Detect which cell encompasses the target text, then output its [X, Y] center coordinate. 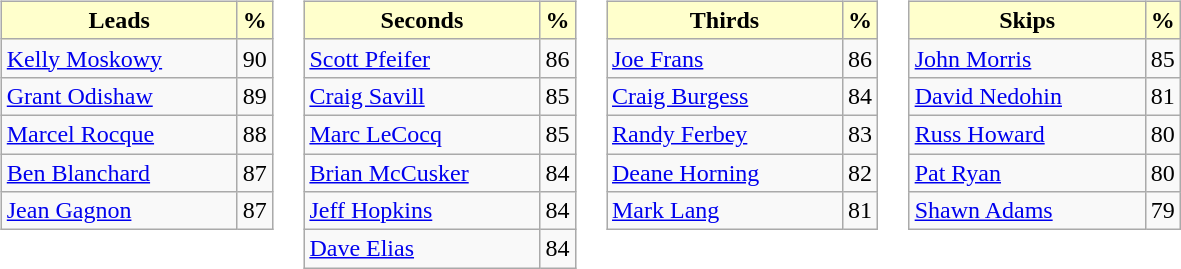
Joe Frans [724, 58]
Deane Horning [724, 173]
Randy Ferbey [724, 134]
Marcel Rocque [119, 134]
Brian McCusker [422, 173]
Dave Elias [422, 249]
Russ Howard [1027, 134]
Craig Savill [422, 96]
Seconds [422, 20]
79 [1162, 211]
Craig Burgess [724, 96]
Jeff Hopkins [422, 211]
83 [860, 134]
Pat Ryan [1027, 173]
Grant Odishaw [119, 96]
John Morris [1027, 58]
Marc LeCocq [422, 134]
Mark Lang [724, 211]
90 [254, 58]
Kelly Moskowy [119, 58]
Scott Pfeifer [422, 58]
Skips [1027, 20]
Leads [119, 20]
Jean Gagnon [119, 211]
88 [254, 134]
89 [254, 96]
David Nedohin [1027, 96]
Shawn Adams [1027, 211]
82 [860, 173]
Ben Blanchard [119, 173]
Thirds [724, 20]
